Return [X, Y] of the center of cell containing provided text 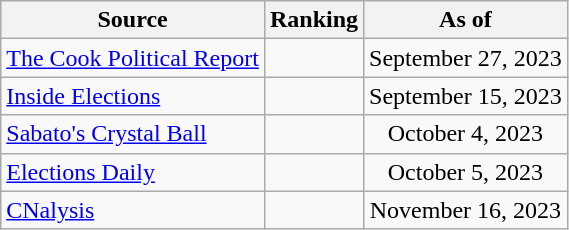
Inside Elections [133, 96]
September 27, 2023 [466, 58]
Source [133, 20]
October 5, 2023 [466, 172]
Sabato's Crystal Ball [133, 134]
November 16, 2023 [466, 210]
As of [466, 20]
Elections Daily [133, 172]
September 15, 2023 [466, 96]
The Cook Political Report [133, 58]
October 4, 2023 [466, 134]
Ranking [314, 20]
CNalysis [133, 210]
